Determine the (x, y) coordinate at the center of the cell enclosing the given text.  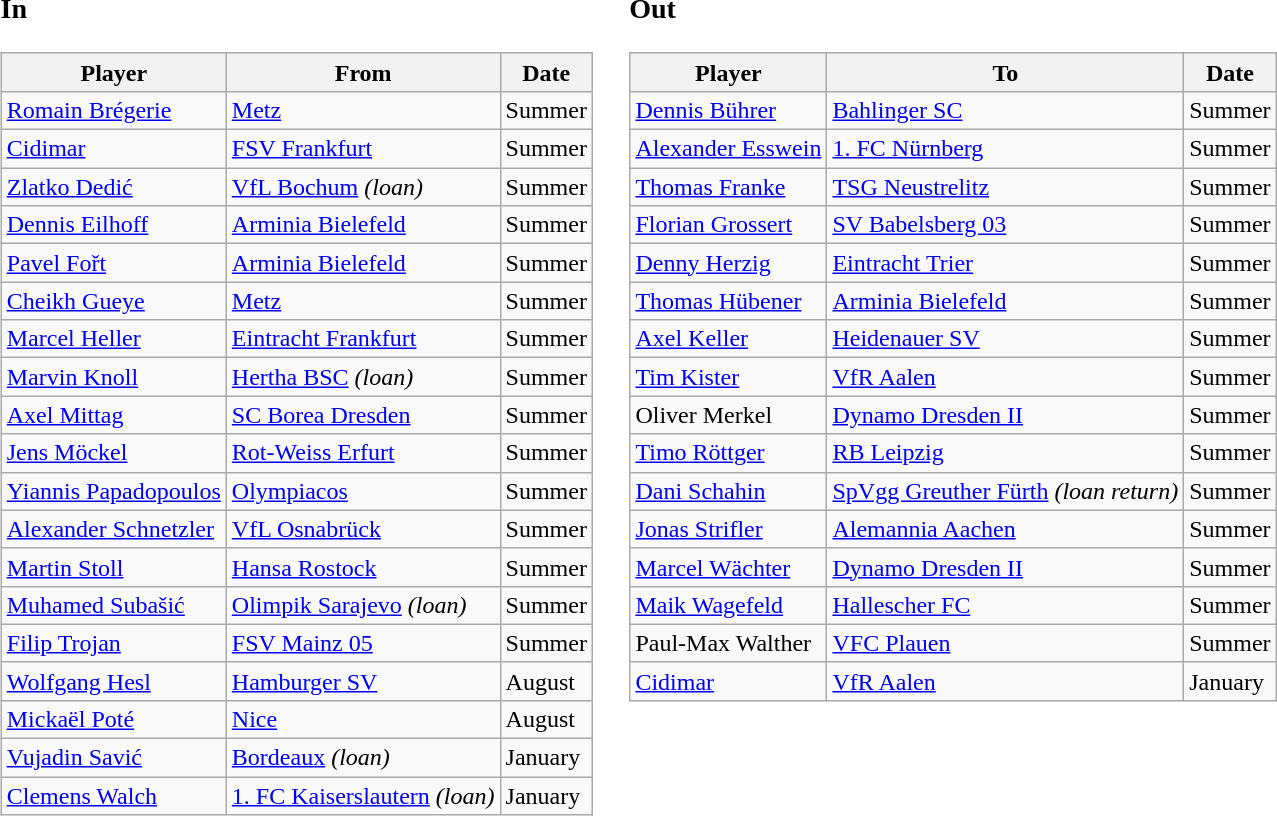
Olympiacos (363, 491)
Marcel Heller (114, 339)
Alexander Schnetzler (114, 529)
RB Leipzig (1006, 453)
Tim Kister (728, 377)
VfL Osnabrück (363, 529)
SpVgg Greuther Fürth (loan return) (1006, 491)
FSV Mainz 05 (363, 643)
Maik Wagefeld (728, 605)
Thomas Franke (728, 187)
Vujadin Savić (114, 758)
Hallescher FC (1006, 605)
Yiannis Papadopoulos (114, 491)
Timo Röttger (728, 453)
Mickaël Poté (114, 719)
Hansa Rostock (363, 567)
Zlatko Dedić (114, 187)
Alemannia Aachen (1006, 529)
Axel Mittag (114, 415)
VfL Bochum (loan) (363, 187)
Clemens Walch (114, 796)
Jens Möckel (114, 453)
SC Borea Dresden (363, 415)
Hamburger SV (363, 681)
Marvin Knoll (114, 377)
1. FC Kaiserslautern (loan) (363, 796)
Axel Keller (728, 339)
Pavel Fořt (114, 263)
Wolfgang Hesl (114, 681)
Jonas Strifler (728, 529)
Thomas Hübener (728, 301)
Olimpik Sarajevo (loan) (363, 605)
Romain Brégerie (114, 110)
FSV Frankfurt (363, 149)
Dennis Bührer (728, 110)
Paul-Max Walther (728, 643)
Filip Trojan (114, 643)
Hertha BSC (loan) (363, 377)
VFC Plauen (1006, 643)
Dani Schahin (728, 491)
Eintracht Trier (1006, 263)
Heidenauer SV (1006, 339)
Bahlinger SC (1006, 110)
1. FC Nürnberg (1006, 149)
Alexander Esswein (728, 149)
To (1006, 72)
Muhamed Subašić (114, 605)
Martin Stoll (114, 567)
Eintracht Frankfurt (363, 339)
Marcel Wächter (728, 567)
Dennis Eilhoff (114, 225)
Florian Grossert (728, 225)
TSG Neustrelitz (1006, 187)
Nice (363, 719)
Denny Herzig (728, 263)
SV Babelsberg 03 (1006, 225)
Oliver Merkel (728, 415)
Bordeaux (loan) (363, 758)
Rot-Weiss Erfurt (363, 453)
From (363, 72)
Cheikh Gueye (114, 301)
